Pinpoint the cell where the given text exists, returning its [x, y] midpoint coordinate. 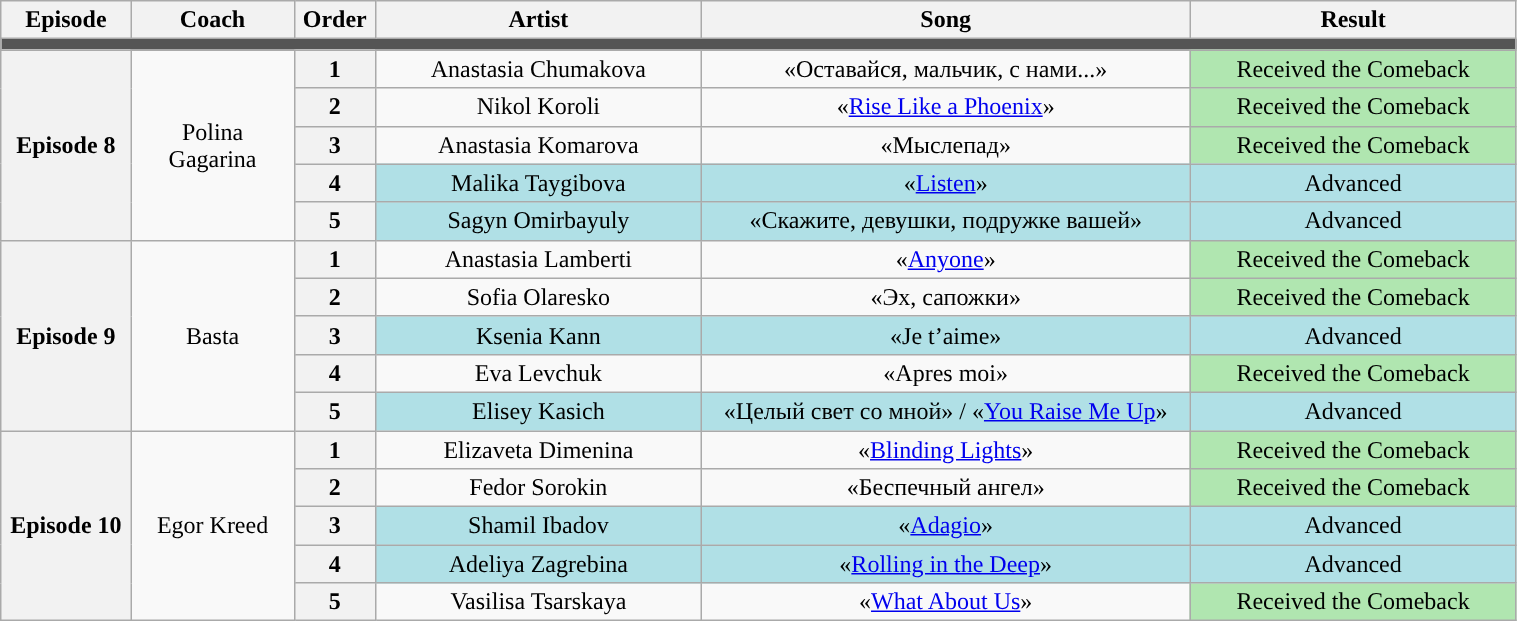
«Беспечный ангел» [946, 488]
«Je t’aime» [946, 335]
Adeliya Zagrebina [538, 564]
Malika Taygibova [538, 183]
Egor Kreed [212, 525]
Vasilisa Tsarskaya [538, 602]
Shamil Ibadov [538, 526]
«Anyone» [946, 259]
Result [1353, 20]
«What About Us» [946, 602]
«Apres moi» [946, 373]
Basta [212, 335]
Nikol Koroli [538, 107]
«Целый свет со мной» / «You Raise Me Up» [946, 411]
Song [946, 20]
Sagyn Omirbayuly [538, 221]
Artist [538, 20]
Coach [212, 20]
«Оставайся, мальчик, с нами...» [946, 69]
Order [334, 20]
«Эх, сапожки» [946, 297]
Episode 9 [66, 335]
«Скажите, девушки, подружке вашей» [946, 221]
Anastasia Lamberti [538, 259]
Episode 8 [66, 145]
Polina Gagarina [212, 145]
Fedor Sorokin [538, 488]
«Rolling in the Deep» [946, 564]
Anastasia Chumakova [538, 69]
Ksenia Kann [538, 335]
Episode 10 [66, 525]
«Blinding Lights» [946, 449]
«Мыслепад» [946, 145]
«Listen» [946, 183]
Episode [66, 20]
Elizaveta Dimenina [538, 449]
Eva Levchuk [538, 373]
Sofia Olaresko [538, 297]
Anastasia Komarova [538, 145]
«Rise Like a Phoenix» [946, 107]
Elisey Kasich [538, 411]
«Adagio» [946, 526]
